Scan for the cell matching the given text and deliver its [x, y] coordinate at center. 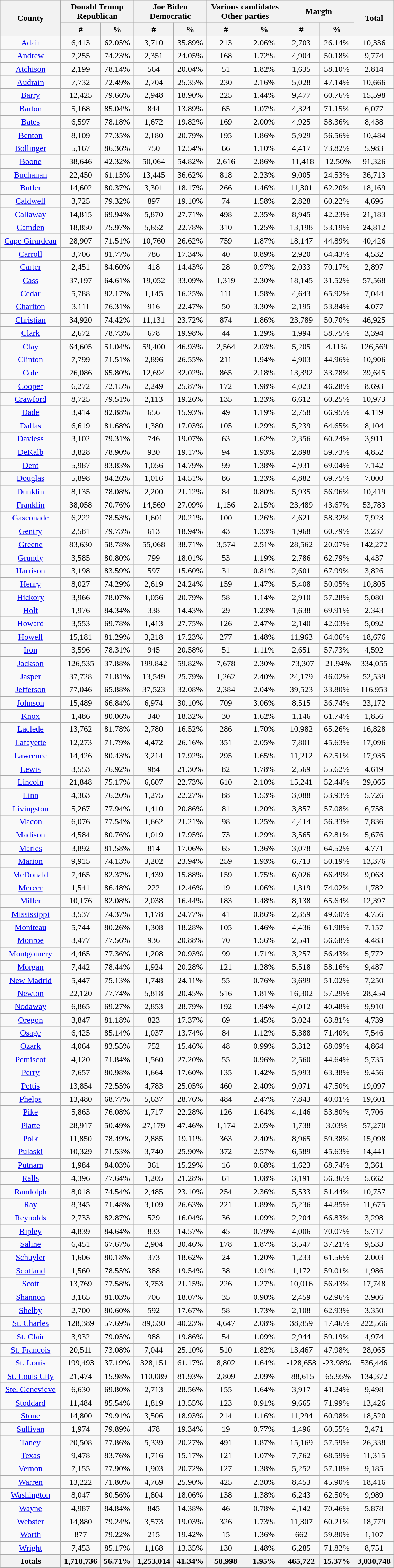
10,973 [374, 399]
5,662 [374, 1178]
3,706 [80, 254]
77.54% [117, 822]
3,585 [80, 557]
13,467 [301, 1350]
81.29% [117, 637]
13,222 [80, 1482]
28,917 [80, 1125]
28 [226, 267]
2,108 [301, 1310]
536,446 [374, 1363]
9,063 [374, 875]
3,828 [80, 452]
20.93% [190, 954]
6,077 [374, 109]
3,237 [374, 531]
67.67% [117, 1244]
Randolph [30, 1191]
78.18% [117, 122]
4,437 [374, 557]
18,147 [301, 241]
2,581 [80, 531]
814 [154, 848]
27.09% [190, 505]
2,451 [80, 267]
286 [226, 729]
4,696 [374, 201]
St. Louis [30, 1363]
4,120 [80, 1059]
15,489 [80, 703]
2.35% [264, 214]
13.35% [190, 1548]
0.78% [264, 1508]
361 [154, 1165]
62.20% [337, 188]
80.56% [117, 1495]
Ralls [30, 1178]
New Madrid [30, 980]
1,986 [374, 1271]
0.76% [264, 980]
11,301 [301, 188]
11,212 [301, 756]
60.24% [337, 439]
Camden [30, 228]
Barton [30, 109]
4,324 [301, 109]
22,450 [80, 174]
Platte [30, 1125]
Ripley [30, 1231]
57.73% [337, 650]
77.58% [117, 1284]
37.88% [117, 663]
5,898 [80, 478]
1.98% [264, 386]
Cass [30, 280]
5,987 [80, 465]
61.17% [190, 1363]
1.47% [264, 584]
18.28% [190, 927]
57.69% [117, 1323]
19.86% [190, 1337]
72.55% [117, 1086]
69.80% [117, 1389]
33.09% [190, 280]
66 [226, 148]
43.67% [337, 505]
40.48% [337, 1006]
1,623 [301, 1165]
Linn [30, 795]
3,596 [80, 650]
168 [226, 56]
98 [226, 822]
3.06% [264, 703]
10,805 [374, 584]
36.62% [190, 174]
80.80% [117, 557]
64.52% [337, 848]
15.60% [190, 571]
10,336 [374, 43]
56.33% [337, 822]
69 [226, 1020]
4,852 [374, 452]
678 [154, 333]
77.86% [117, 1442]
1.71% [264, 954]
7,000 [374, 478]
11,484 [80, 1403]
18,850 [80, 228]
6,597 [80, 122]
60.98% [337, 1416]
3,191 [301, 1178]
69.75% [337, 478]
221 [226, 1204]
82.37% [117, 875]
16 [226, 1165]
74 [226, 201]
1,738 [301, 1125]
988 [154, 1337]
13.55% [190, 1403]
26.14% [337, 43]
2,356 [301, 439]
22.28% [190, 1112]
Monroe [30, 940]
2,910 [301, 597]
17.60% [190, 1073]
2,038 [154, 901]
Taney [30, 1442]
4,465 [80, 954]
83.76% [117, 1456]
85.17% [117, 1548]
134,372 [374, 1376]
5,772 [374, 954]
4,987 [80, 1508]
26,338 [374, 1442]
71.84% [117, 1059]
50.70% [337, 320]
18.94% [190, 531]
84.60% [117, 267]
50.18% [337, 56]
17.95% [190, 835]
72.15% [117, 386]
28,562 [301, 544]
Shannon [30, 1297]
53.84% [337, 307]
3,710 [154, 43]
2.51% [264, 544]
51.02% [337, 980]
20.45% [190, 993]
Gentry [30, 531]
Miller [30, 901]
2.86% [264, 161]
62.05% [117, 43]
7,465 [80, 875]
39,523 [301, 690]
48 [226, 1046]
Osage [30, 1033]
78.90% [117, 452]
23.10% [190, 1191]
1,262 [226, 676]
2,809 [226, 1376]
9,456 [374, 1073]
1,413 [154, 624]
1.26% [264, 518]
20.58% [190, 650]
10,906 [374, 359]
1,804 [154, 1495]
74.29% [117, 584]
Callaway [30, 214]
89,530 [154, 1323]
1.28% [264, 967]
213 [226, 43]
2,343 [374, 611]
4,882 [301, 478]
4.11% [337, 346]
80.37% [117, 188]
1,208 [154, 954]
19.07% [190, 439]
65.80% [117, 373]
Lewis [30, 769]
656 [154, 412]
1.45% [264, 1020]
Joe BidenDemocratic [170, 12]
-21.94% [337, 663]
14,569 [154, 505]
12,694 [154, 373]
2,485 [154, 1191]
1,718,736 [80, 1561]
25.79% [190, 676]
17,748 [374, 1284]
Saline [30, 1244]
4,363 [80, 795]
3,847 [80, 1020]
37,197 [80, 280]
20.21% [190, 518]
18.62% [190, 1258]
3,312 [301, 1046]
Johnson [30, 703]
79.66% [117, 95]
-12.50% [337, 161]
8,047 [80, 1495]
Lawrence [30, 756]
4,771 [374, 848]
24.11% [190, 980]
4,472 [154, 742]
4,396 [80, 1178]
60.22% [337, 201]
2,140 [301, 624]
845 [154, 1508]
3,102 [80, 439]
20.88% [190, 940]
32.08% [190, 690]
3.30% [264, 307]
45 [226, 1231]
24.24% [190, 584]
123 [226, 1403]
21.15% [190, 1284]
81 [226, 809]
Montgomery [30, 954]
78.44% [117, 967]
1,716 [154, 1456]
1,974 [80, 1429]
84.26% [117, 478]
5,252 [301, 1469]
2,003 [374, 1258]
18.90% [190, 95]
Clay [30, 346]
80.26% [117, 927]
14,815 [80, 214]
Cedar [30, 293]
79.31% [117, 439]
3,257 [301, 954]
Cooper [30, 386]
1,107 [374, 1535]
Hickory [30, 597]
1,638 [301, 611]
2,560 [301, 1059]
24,812 [374, 228]
74.42% [117, 320]
340 [154, 716]
2.06% [264, 43]
29,065 [374, 782]
Margin [318, 12]
Benton [30, 135]
3,506 [154, 1416]
13,392 [301, 373]
1.89% [264, 1204]
74.13% [117, 861]
19.10% [190, 201]
5,993 [301, 1073]
86.48% [117, 888]
844 [154, 109]
1,606 [80, 1258]
Lincoln [30, 782]
41 [226, 914]
Ste. Genevieve [30, 1389]
3,547 [301, 1244]
1,903 [154, 1469]
28,454 [374, 993]
2,814 [374, 69]
31 [226, 571]
19,097 [374, 1086]
5,929 [301, 135]
491 [226, 1442]
77.94% [117, 809]
3,725 [80, 201]
10,760 [154, 241]
49.60% [337, 914]
13,445 [154, 174]
7,836 [374, 822]
23.94% [190, 861]
Warren [30, 1482]
2,758 [301, 412]
4,839 [80, 1231]
2,204 [301, 1218]
Barry [30, 95]
31.52% [337, 280]
0.79% [264, 1231]
17.92% [190, 756]
5,863 [80, 1112]
1.72% [264, 56]
15,181 [80, 637]
6,607 [154, 782]
3,414 [80, 412]
61.15% [117, 174]
45.90% [337, 1482]
Reynolds [30, 1218]
27.75% [190, 624]
3,740 [154, 1152]
8,104 [374, 426]
-11,418 [301, 161]
3,966 [80, 597]
94 [226, 452]
1.11% [264, 650]
27,179 [154, 1125]
-88,615 [301, 1376]
17.46% [337, 1323]
1,016 [154, 478]
16.52% [190, 729]
77.74% [117, 993]
71.82% [337, 1548]
6,865 [80, 1006]
74.37% [117, 914]
1,856 [374, 716]
53,783 [374, 505]
77.35% [117, 135]
19.42% [190, 1535]
0.77% [264, 1429]
2.15% [264, 505]
50,064 [154, 161]
Howell [30, 637]
26.63% [190, 1204]
24 [226, 1258]
1.91% [264, 1271]
4,146 [301, 1112]
69.94% [117, 214]
8,345 [80, 1204]
72.49% [117, 82]
13.89% [190, 109]
55,068 [154, 544]
5,744 [80, 927]
460 [226, 1086]
3,394 [374, 333]
1,174 [226, 1125]
Pike [30, 1112]
59.73% [337, 452]
6,612 [301, 399]
Gasconade [30, 518]
57.28% [337, 597]
65.26% [337, 729]
199,842 [154, 663]
82.87% [117, 1218]
15,169 [301, 1442]
Jefferson [30, 690]
30.10% [190, 703]
Atchison [30, 69]
9,910 [374, 1006]
5,267 [80, 809]
Wright [30, 1548]
50.05% [337, 584]
2,200 [154, 492]
6,451 [80, 1244]
70.07% [337, 1231]
759 [226, 241]
706 [154, 1297]
897 [154, 201]
Worth [30, 1535]
6,425 [80, 1033]
1.70% [264, 729]
Pettis [30, 1086]
15.46% [190, 1046]
266 [226, 188]
7,255 [80, 56]
-128,658 [301, 1363]
79.32% [117, 201]
874 [226, 320]
7,762 [301, 1456]
388 [154, 1271]
35.89% [190, 43]
Lafayette [30, 742]
40.01% [337, 1099]
2,616 [226, 161]
29 [226, 611]
64.65% [337, 426]
1,253,014 [154, 1561]
Texas [30, 1456]
71.53% [117, 1152]
81.93% [190, 1376]
2,672 [80, 333]
13,376 [374, 861]
28.79% [190, 1006]
Dent [30, 465]
4,064 [80, 1046]
20,508 [80, 1442]
81.68% [117, 426]
70.17% [337, 267]
2.08% [264, 1323]
81.03% [117, 1297]
230 [226, 82]
11,307 [301, 1522]
5,388 [301, 1033]
Marion [30, 861]
2,780 [154, 729]
78.31% [117, 650]
19.82% [190, 122]
63 [226, 439]
73.82% [337, 148]
116,953 [374, 690]
20,511 [80, 1350]
169 [226, 122]
52,539 [374, 676]
59.80% [337, 1535]
0.96% [264, 1059]
88 [226, 795]
945 [154, 650]
3,298 [374, 1218]
3,906 [374, 1297]
128,389 [80, 1323]
127 [226, 1469]
47.46% [190, 1125]
60.76% [337, 95]
77,046 [80, 690]
2,703 [301, 43]
Franklin [30, 505]
4,904 [301, 56]
1,662 [154, 822]
40.23% [190, 1323]
39,645 [374, 373]
5,735 [374, 1059]
77.90% [117, 1469]
82.08% [117, 901]
28,907 [80, 241]
10,982 [301, 729]
St. Charles [30, 1323]
4,006 [301, 1231]
13,480 [80, 1099]
-23.98% [337, 1363]
Clinton [30, 359]
18,169 [374, 188]
19.34% [190, 1429]
9,989 [374, 1495]
91,326 [374, 161]
916 [154, 307]
110,089 [154, 1376]
54.82% [190, 161]
Polk [30, 1139]
786 [154, 254]
53.93% [337, 795]
1,664 [154, 1073]
1,672 [154, 122]
13.74% [190, 1033]
310 [226, 228]
Donald TrumpRepublican [97, 12]
3,911 [374, 439]
77.36% [117, 954]
19,052 [154, 280]
2,033 [301, 267]
Various candidatesOther parties [245, 12]
597 [154, 571]
334,055 [374, 663]
0.97% [264, 267]
81.18% [117, 1020]
Christian [30, 320]
9,915 [80, 861]
592 [154, 1310]
Stone [30, 1416]
7,250 [374, 980]
60.55% [337, 1429]
Morgan [30, 967]
15.37% [337, 1561]
86.36% [117, 148]
3,088 [301, 795]
Mississippi [30, 914]
14,441 [374, 1152]
1,968 [301, 531]
19.17% [190, 452]
36.74% [337, 703]
8,453 [301, 1482]
57,568 [374, 280]
DeKalb [30, 452]
1.10% [264, 148]
85.54% [117, 1403]
80.43% [117, 756]
4,864 [374, 1046]
76.31% [117, 307]
St. Francois [30, 1350]
79.91% [117, 1416]
7,546 [374, 1033]
58.10% [337, 69]
56.71% [117, 1561]
1.81% [264, 993]
53.19% [337, 228]
1,601 [154, 518]
59.82% [190, 663]
18.93% [190, 1416]
23,789 [301, 320]
1,717 [154, 1112]
3,202 [154, 861]
69.78% [117, 624]
11,294 [301, 1416]
75.13% [117, 980]
8,945 [301, 214]
19.54% [190, 1271]
1,486 [80, 716]
46.28% [337, 386]
2,195 [301, 307]
Dade [30, 412]
1.78% [264, 769]
82.88% [117, 412]
St. Clair [30, 1337]
14,426 [80, 756]
5,637 [154, 1099]
County [30, 18]
7,155 [80, 1469]
Macon [30, 822]
Holt [30, 611]
10,016 [301, 1284]
5,818 [154, 993]
6,222 [80, 518]
82.17% [117, 293]
9,185 [374, 1469]
57.08% [337, 809]
66.84% [117, 703]
3,892 [80, 848]
7,799 [80, 359]
1,635 [301, 69]
2,897 [374, 267]
18.06% [190, 1495]
5,205 [301, 346]
Butler [30, 188]
80.76% [117, 835]
1.44% [264, 95]
-65.95% [337, 1376]
46 [226, 1508]
Shelby [30, 1310]
74.54% [117, 1191]
15.88% [190, 875]
1,172 [301, 1271]
51.44% [337, 1191]
13,854 [80, 1086]
3,917 [301, 1389]
52.44% [337, 782]
4,903 [301, 359]
21,474 [80, 1376]
2,885 [154, 1139]
Perry [30, 1073]
Vernon [30, 1469]
16.44% [190, 901]
26.16% [190, 742]
9,478 [80, 1456]
3,301 [154, 188]
1.12% [264, 1033]
46.93% [190, 346]
1,145 [154, 293]
259 [226, 861]
5,983 [374, 148]
Livingston [30, 809]
21.12% [190, 492]
20.04% [190, 69]
2,180 [154, 135]
84.34% [117, 611]
27.71% [190, 214]
60.25% [337, 399]
3,078 [301, 848]
17.23% [190, 637]
47.50% [337, 1086]
18,416 [374, 1482]
64,605 [80, 346]
67.99% [337, 571]
2,944 [301, 1337]
1,748 [154, 980]
2,113 [154, 399]
0.90% [264, 1297]
37.19% [117, 1363]
73.08% [117, 1350]
4,931 [301, 465]
19.03% [190, 1522]
2,853 [154, 1006]
709 [226, 703]
15,598 [374, 95]
65.92% [337, 293]
38,646 [80, 161]
36 [226, 1218]
1,168 [154, 1548]
4,643 [301, 293]
8,109 [80, 135]
15,098 [374, 1139]
77.64% [117, 1178]
172 [226, 386]
69.27% [117, 1006]
3,477 [80, 940]
57.29% [337, 993]
14,602 [80, 188]
5,028 [301, 82]
24.05% [190, 56]
16.25% [190, 293]
15.98% [117, 1376]
61.74% [337, 716]
2.03% [264, 346]
1,924 [154, 967]
865 [226, 373]
37,523 [154, 690]
4,483 [374, 940]
75.17% [117, 782]
1.14% [264, 597]
5,168 [80, 109]
183 [226, 901]
74.02% [337, 888]
15.29% [190, 1165]
20.86% [190, 809]
Howard [30, 624]
3,565 [301, 835]
Mercer [30, 888]
2,471 [374, 1429]
Laclede [30, 729]
2,351 [154, 56]
76.08% [117, 1112]
7,678 [226, 663]
41.34% [190, 1561]
2,920 [301, 254]
69.91% [337, 611]
199,493 [80, 1363]
61 [226, 1178]
28.56% [190, 1389]
5,726 [374, 795]
15 [226, 1535]
6,713 [301, 861]
338 [154, 611]
44 [226, 333]
11,675 [374, 1204]
111 [226, 293]
13,426 [374, 1403]
930 [154, 452]
17.03% [190, 426]
3,214 [154, 756]
55.62% [337, 769]
5,518 [301, 967]
192 [226, 1006]
Totals [30, 1561]
3,218 [154, 637]
Putnam [30, 1165]
6,589 [301, 1152]
14,800 [80, 1416]
21,848 [80, 782]
613 [154, 531]
11,963 [301, 637]
351 [226, 742]
138 [226, 1495]
Nodaway [30, 1006]
516 [226, 993]
35 [226, 1297]
3,932 [80, 1337]
2,361 [374, 1165]
363 [226, 1139]
43 [226, 531]
84.64% [117, 1231]
0.80% [264, 492]
1.75% [264, 875]
86 [226, 478]
18.07% [190, 1297]
56.56% [337, 135]
155 [226, 1389]
Jackson [30, 663]
10,176 [80, 901]
3,111 [80, 307]
7,657 [80, 1073]
58.75% [337, 333]
Audrain [30, 82]
11,850 [80, 1139]
465,722 [301, 1561]
30.46% [190, 1244]
9,533 [374, 1244]
8,693 [374, 386]
178 [226, 1244]
25.10% [190, 1350]
80.06% [117, 716]
4,532 [374, 254]
Ozark [30, 1046]
36,713 [374, 174]
4,584 [80, 835]
Scotland [30, 1271]
5,092 [374, 624]
80.60% [117, 1310]
2,786 [301, 557]
63.38% [337, 1073]
22.73% [190, 782]
42.32% [117, 161]
1,037 [154, 1033]
Newton [30, 993]
26,086 [80, 373]
6,285 [301, 1548]
2.04% [264, 690]
20.28% [190, 967]
17,096 [374, 742]
2,704 [154, 82]
38,859 [301, 1323]
85.14% [117, 1033]
3,537 [80, 914]
10,666 [374, 82]
1.16% [264, 1416]
46,925 [374, 320]
Dunklin [30, 492]
6,243 [301, 1495]
22.47% [190, 307]
21.30% [190, 769]
372 [226, 1152]
50.49% [117, 1125]
100 [226, 518]
23,172 [374, 703]
62.51% [337, 756]
56.96% [337, 492]
2,249 [154, 386]
214 [226, 1416]
2,541 [301, 940]
47.98% [337, 1350]
3,857 [301, 809]
17.37% [190, 1020]
5,080 [374, 597]
510 [226, 1350]
6,974 [154, 703]
14,880 [80, 1522]
5,935 [301, 492]
25.87% [190, 386]
83,630 [80, 544]
877 [80, 1535]
7,157 [374, 927]
14.57% [190, 1231]
37.21% [337, 1244]
Phelps [30, 1099]
13,762 [80, 729]
373 [154, 1258]
2.23% [264, 174]
2,948 [154, 95]
79.73% [117, 531]
-73,307 [301, 663]
33.80% [337, 690]
1,541 [80, 888]
13,549 [154, 676]
12,425 [80, 95]
Carroll [30, 254]
2,564 [226, 346]
5,167 [80, 148]
Sullivan [30, 1429]
1.56% [264, 940]
Pemiscot [30, 1059]
5,236 [301, 1204]
12,273 [80, 742]
65.64% [337, 901]
6,413 [80, 43]
18.17% [190, 188]
27.20% [190, 1059]
4,119 [374, 412]
0.91% [264, 1403]
2,828 [301, 201]
81.77% [117, 254]
0.86% [264, 914]
50.19% [337, 861]
9,498 [374, 1389]
0.89% [264, 254]
Caldwell [30, 201]
66.95% [337, 412]
71.80% [117, 1482]
1.27% [264, 1284]
2,700 [80, 1310]
6,630 [80, 1389]
Schuyler [30, 1258]
32.02% [190, 373]
25.35% [190, 82]
1,819 [154, 1403]
78.73% [117, 333]
1.65% [264, 756]
2,896 [154, 359]
8,135 [80, 492]
57.18% [337, 1469]
3,198 [80, 571]
1,308 [154, 927]
23,489 [301, 505]
5,676 [374, 835]
St. Louis City [30, 1376]
24,179 [301, 676]
21.28% [190, 1178]
4,012 [301, 1006]
75.97% [117, 228]
3,753 [154, 1284]
1.08% [264, 1178]
19,601 [374, 1099]
41.24% [337, 1389]
529 [154, 1218]
195 [226, 135]
73 [226, 835]
84.03% [117, 1165]
4,414 [301, 822]
79.89% [117, 1429]
9,005 [301, 174]
76.92% [117, 769]
53.80% [337, 1112]
47.14% [337, 82]
2,904 [154, 1244]
1,496 [301, 1429]
10,419 [374, 492]
2,569 [301, 769]
4,417 [301, 148]
799 [154, 557]
51.04% [117, 346]
78.08% [117, 492]
Iron [30, 650]
6,619 [80, 426]
18,520 [374, 1416]
14.38% [190, 1508]
225 [226, 95]
7,142 [374, 465]
1,410 [154, 809]
7,453 [80, 1548]
5,878 [374, 1508]
20.07% [337, 544]
277 [226, 637]
215 [154, 1535]
Bates [30, 122]
5,870 [154, 214]
66.83% [337, 1218]
Moniteau [30, 927]
2.09% [264, 1376]
71.99% [337, 1403]
69.04% [337, 465]
Adair [30, 43]
64.43% [337, 254]
750 [154, 148]
38 [226, 1271]
818 [226, 174]
15,241 [301, 782]
71.40% [337, 1033]
1,275 [154, 795]
21,183 [374, 214]
1,439 [154, 875]
68.09% [337, 1046]
68.74% [337, 1165]
56.36% [337, 1178]
62.81% [337, 835]
16.04% [190, 1218]
12.54% [190, 148]
62.93% [337, 1310]
37,728 [80, 676]
7,732 [80, 82]
484 [226, 1099]
142,272 [374, 544]
Scott [30, 1284]
65.88% [117, 690]
62.79% [337, 557]
28.76% [190, 1099]
9,487 [374, 967]
79.05% [117, 1337]
70 [226, 940]
1.95% [264, 1561]
58.78% [117, 544]
3,574 [226, 544]
3,350 [374, 1310]
1,976 [80, 611]
18.01% [190, 557]
3,573 [154, 1522]
42.03% [337, 624]
71.15% [337, 109]
78.07% [117, 597]
5,788 [80, 293]
57.59% [337, 1442]
Andrew [30, 56]
2.00% [264, 122]
Harrison [30, 571]
Greene [30, 544]
2,601 [301, 571]
10,484 [374, 135]
Buchanan [30, 174]
24.53% [337, 174]
222 [154, 888]
83.55% [117, 1046]
823 [154, 1020]
10,757 [374, 1191]
5,239 [301, 426]
564 [154, 69]
Carter [30, 267]
17.34% [190, 254]
Stoddard [30, 1403]
81.58% [117, 848]
Crawford [30, 399]
5,533 [301, 1191]
130 [226, 1548]
20.27% [190, 1442]
23.72% [190, 320]
9,665 [301, 1403]
22.27% [190, 795]
328,151 [154, 1363]
2,459 [301, 1297]
8,018 [80, 1191]
5,652 [154, 228]
40,426 [374, 241]
3.03% [337, 1125]
610 [226, 782]
4,974 [374, 1337]
Cape Girardeau [30, 241]
9,071 [301, 1086]
3,109 [154, 1204]
71.79% [117, 742]
19.98% [190, 333]
8,515 [301, 703]
Total [374, 18]
1,233 [301, 1258]
18.32% [190, 716]
126,569 [374, 346]
1,782 [374, 888]
4,436 [301, 927]
4,756 [374, 914]
752 [154, 1046]
17.67% [190, 1310]
84.84% [117, 1508]
936 [154, 940]
19.26% [190, 399]
80.98% [117, 1073]
71.81% [117, 676]
80.18% [117, 1258]
63.81% [337, 1020]
64.61% [117, 280]
5,408 [301, 584]
3,826 [374, 571]
18,145 [301, 280]
Boone [30, 161]
15.93% [190, 412]
79.51% [117, 399]
60.79% [337, 531]
2.16% [264, 82]
38.71% [190, 544]
18,676 [374, 637]
126,535 [80, 663]
20.72% [190, 1469]
7,843 [301, 1099]
498 [226, 214]
295 [226, 756]
2,384 [226, 690]
8,725 [80, 399]
42.23% [337, 214]
8,751 [374, 1548]
22.78% [190, 228]
62.96% [337, 1297]
58.16% [337, 967]
8,802 [226, 1363]
40 [226, 254]
418 [154, 267]
2,898 [301, 452]
Webster [30, 1522]
78.14% [117, 69]
49 [226, 412]
12.46% [190, 888]
1,994 [301, 333]
85.04% [117, 109]
1,178 [154, 914]
1.53% [264, 795]
18,779 [374, 1522]
59.19% [337, 1337]
61.56% [337, 1258]
16,828 [374, 729]
28,065 [374, 1350]
46.02% [337, 676]
4,769 [154, 1482]
16,302 [301, 993]
14.51% [190, 478]
2.57% [264, 1152]
4,592 [374, 650]
64.06% [337, 637]
Henry [30, 584]
4,077 [374, 307]
2.18% [264, 373]
Madison [30, 835]
6,026 [301, 875]
2,199 [80, 69]
984 [154, 769]
9,774 [374, 56]
25.05% [190, 1086]
Jasper [30, 676]
34,920 [80, 320]
4,783 [154, 1086]
44.64% [337, 1059]
58.32% [337, 518]
3,030,748 [374, 1561]
Douglas [30, 478]
62.50% [337, 1495]
70.76% [117, 505]
60.21% [337, 1522]
2,359 [301, 914]
26.62% [190, 241]
8,438 [374, 122]
66.49% [337, 875]
7,801 [301, 742]
1,019 [154, 835]
Daviess [30, 439]
425 [226, 1482]
3,024 [301, 1020]
1,380 [154, 426]
254 [226, 1191]
17.06% [190, 848]
Chariton [30, 307]
5,717 [374, 1231]
Maries [30, 848]
Grundy [30, 557]
44.89% [337, 241]
Bollinger [30, 148]
44.85% [337, 1204]
Ray [30, 1204]
78.53% [117, 518]
78.55% [117, 1271]
83.83% [117, 465]
Dallas [30, 426]
76.20% [117, 795]
478 [154, 1429]
Clark [30, 333]
57,270 [374, 1125]
1.06% [264, 888]
Pulaski [30, 1152]
74.23% [117, 56]
56.68% [337, 940]
211 [226, 359]
70.46% [337, 1508]
6,076 [80, 822]
2,713 [154, 1389]
1.33% [264, 531]
McDonald [30, 875]
7,442 [80, 967]
14.79% [190, 465]
11,315 [374, 1456]
12,397 [374, 901]
24.77% [190, 914]
222,566 [374, 1323]
3,165 [80, 1297]
79.22% [117, 1535]
58.36% [337, 122]
2.36% [264, 1191]
1,156 [226, 505]
11,131 [154, 320]
33.78% [337, 373]
30 [226, 716]
54 [226, 1337]
22,120 [80, 993]
38,058 [80, 505]
13,769 [80, 1284]
81.78% [117, 729]
79.24% [117, 1522]
833 [154, 1231]
68.59% [337, 1456]
2,733 [80, 1218]
19.11% [190, 1139]
2,651 [301, 650]
58,998 [226, 1561]
4,619 [374, 769]
59.01% [337, 1271]
8,138 [301, 901]
0.81% [264, 571]
5,447 [80, 980]
68.77% [117, 1099]
5,339 [154, 1442]
1,984 [80, 1165]
746 [154, 439]
Cole [30, 373]
9,477 [301, 95]
8,965 [301, 1139]
Knox [30, 716]
1,205 [154, 1178]
662 [301, 1535]
50 [226, 307]
77.56% [117, 940]
21.21% [190, 822]
78.49% [117, 1139]
44.96% [337, 359]
226 [226, 1284]
13,198 [301, 228]
15.17% [190, 1456]
7,923 [374, 518]
0.68% [264, 1165]
4,142 [301, 1508]
7,706 [374, 1112]
4,647 [226, 1323]
82 [226, 769]
59.38% [337, 1139]
71.48% [117, 1204]
17,935 [374, 756]
2,619 [154, 584]
3,699 [301, 980]
1.42% [264, 1073]
8,027 [80, 584]
59,400 [154, 346]
4,925 [301, 122]
4,739 [374, 1020]
4,621 [301, 518]
Wayne [30, 1508]
10,329 [80, 1152]
0.99% [264, 1046]
Oregon [30, 1020]
26.55% [190, 359]
6,272 [80, 386]
83.59% [117, 571]
2.10% [264, 782]
1,146 [301, 716]
Washington [30, 1495]
326 [226, 1522]
61.98% [337, 927]
4,023 [301, 386]
6,758 [374, 809]
53 [226, 557]
